Detect which cell encompasses the target text, then output its (X, Y) center coordinate. 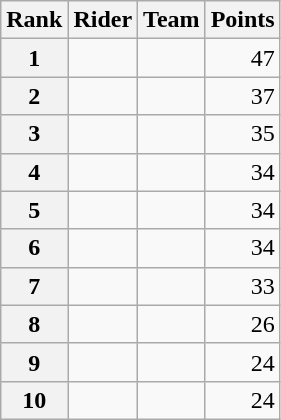
5 (34, 210)
Rank (34, 20)
Team (172, 20)
Rider (103, 20)
3 (34, 134)
7 (34, 286)
35 (242, 134)
6 (34, 248)
Points (242, 20)
33 (242, 286)
10 (34, 400)
37 (242, 96)
47 (242, 58)
4 (34, 172)
2 (34, 96)
1 (34, 58)
9 (34, 362)
8 (34, 324)
26 (242, 324)
